Provide the [X, Y] coordinate of the cell's center where the given text is located.  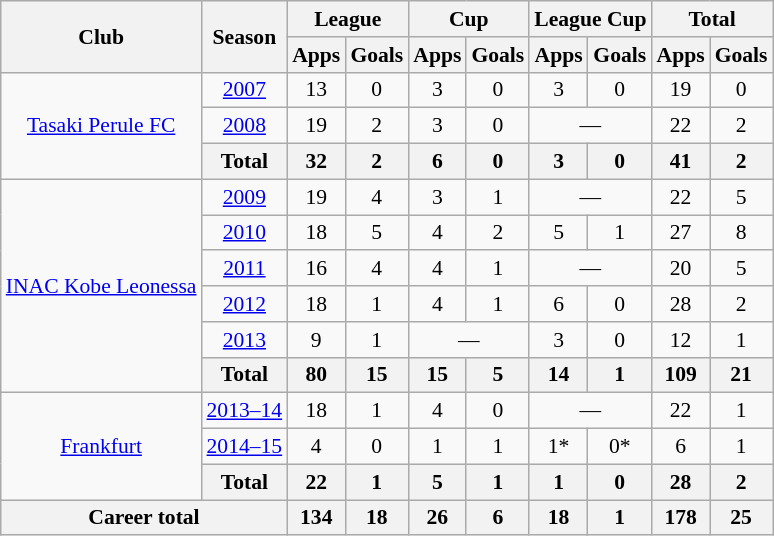
26 [437, 518]
80 [316, 375]
9 [316, 340]
INAC Kobe Leonessa [102, 286]
20 [681, 269]
Season [245, 36]
2013 [245, 340]
2008 [245, 126]
41 [681, 162]
16 [316, 269]
League Cup [590, 19]
League [348, 19]
27 [681, 233]
21 [742, 375]
Career total [144, 518]
2013–14 [245, 411]
25 [742, 518]
2012 [245, 304]
2007 [245, 90]
Tasaki Perule FC [102, 126]
2011 [245, 269]
134 [316, 518]
2009 [245, 197]
0* [620, 447]
12 [681, 340]
32 [316, 162]
13 [316, 90]
178 [681, 518]
2014–15 [245, 447]
14 [558, 375]
109 [681, 375]
2010 [245, 233]
Club [102, 36]
1* [558, 447]
8 [742, 233]
Cup [468, 19]
Frankfurt [102, 446]
